Output the (x, y) coordinate of the center of the cell containing the given text.  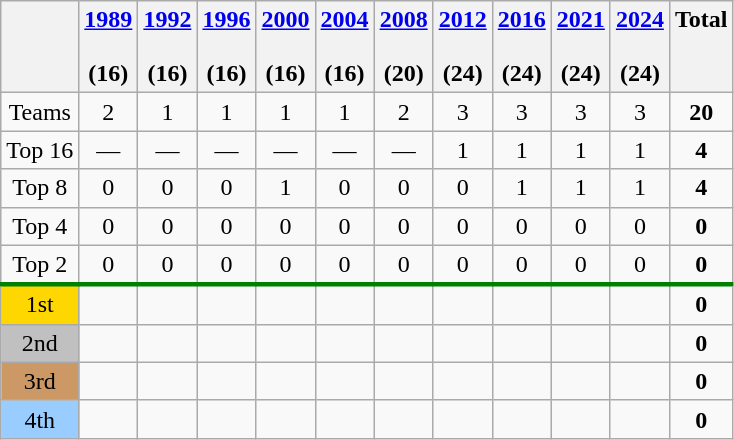
2000(16) (286, 47)
1st (40, 305)
2008(20) (404, 47)
1996(16) (226, 47)
Teams (40, 112)
Total (701, 47)
2016(24) (522, 47)
Top 8 (40, 188)
3rd (40, 381)
20 (701, 112)
2nd (40, 343)
2012(24) (462, 47)
Top 16 (40, 150)
4th (40, 419)
Top 2 (40, 265)
Top 4 (40, 226)
2021(24) (580, 47)
1992(16) (168, 47)
1989(16) (108, 47)
2024(24) (640, 47)
2004(16) (344, 47)
